Return [X, Y] of the center of cell containing provided text 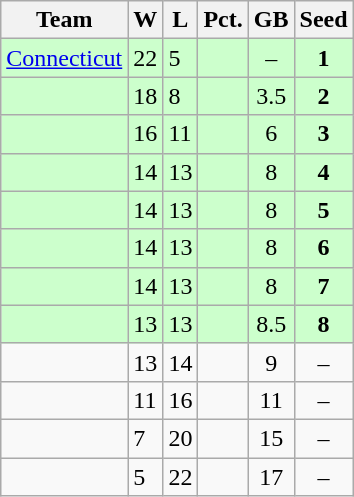
17 [271, 477]
9 [271, 362]
18 [146, 96]
15 [271, 438]
L [180, 20]
3 [324, 134]
Connecticut [64, 58]
8.5 [271, 324]
2 [324, 96]
4 [324, 172]
Pct. [223, 20]
20 [180, 438]
Team [64, 20]
W [146, 20]
3.5 [271, 96]
Seed [324, 20]
GB [271, 20]
1 [324, 58]
